Return [x, y] of the center of cell containing provided text 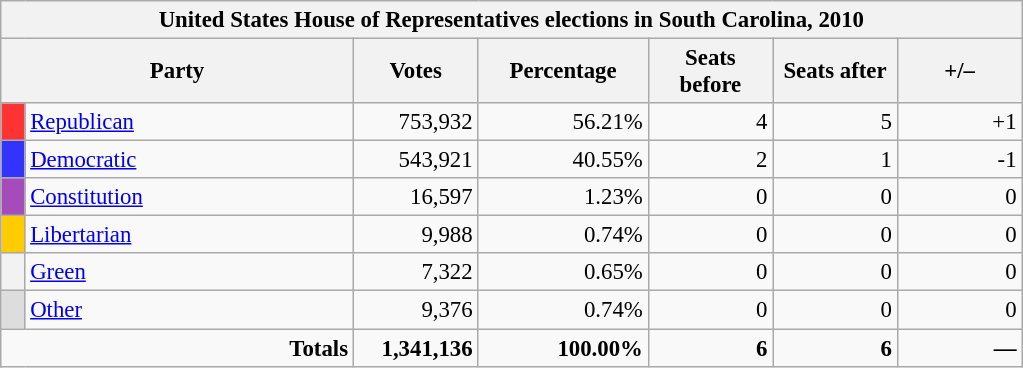
1,341,136 [416, 348]
Votes [416, 72]
Percentage [563, 72]
Seats before [710, 72]
Other [189, 310]
9,988 [416, 235]
Totals [178, 348]
5 [836, 122]
0.65% [563, 273]
Party [178, 72]
United States House of Representatives elections in South Carolina, 2010 [512, 20]
1.23% [563, 197]
Libertarian [189, 235]
7,322 [416, 273]
9,376 [416, 310]
Republican [189, 122]
4 [710, 122]
40.55% [563, 160]
+1 [960, 122]
543,921 [416, 160]
753,932 [416, 122]
2 [710, 160]
Constitution [189, 197]
Green [189, 273]
56.21% [563, 122]
+/– [960, 72]
-1 [960, 160]
1 [836, 160]
16,597 [416, 197]
Democratic [189, 160]
Seats after [836, 72]
— [960, 348]
100.00% [563, 348]
